Scan for the cell matching the given text and deliver its (x, y) coordinate at center. 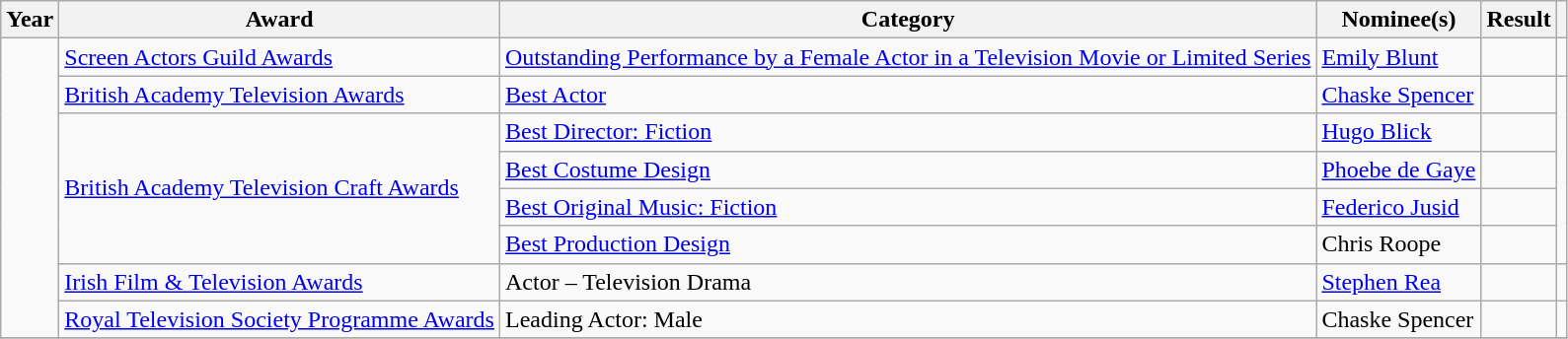
Emily Blunt (1399, 57)
Award (280, 20)
Best Production Design (908, 244)
British Academy Television Craft Awards (280, 188)
Nominee(s) (1399, 20)
Result (1519, 20)
Best Director: Fiction (908, 132)
Outstanding Performance by a Female Actor in a Television Movie or Limited Series (908, 57)
Stephen Rea (1399, 282)
Irish Film & Television Awards (280, 282)
Category (908, 20)
Hugo Blick (1399, 132)
Best Costume Design (908, 169)
Best Actor (908, 95)
Phoebe de Gaye (1399, 169)
Screen Actors Guild Awards (280, 57)
Actor – Television Drama (908, 282)
Federico Jusid (1399, 207)
Year (30, 20)
Leading Actor: Male (908, 319)
British Academy Television Awards (280, 95)
Chris Roope (1399, 244)
Royal Television Society Programme Awards (280, 319)
Best Original Music: Fiction (908, 207)
